Output the (x, y) coordinate of the center of the cell containing the given text.  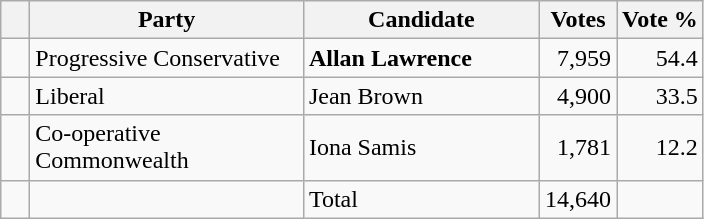
4,900 (578, 96)
Votes (578, 20)
7,959 (578, 58)
33.5 (660, 96)
54.4 (660, 58)
Liberal (167, 96)
Total (421, 199)
12.2 (660, 148)
1,781 (578, 148)
Iona Samis (421, 148)
14,640 (578, 199)
Party (167, 20)
Allan Lawrence (421, 58)
Progressive Conservative (167, 58)
Jean Brown (421, 96)
Co-operative Commonwealth (167, 148)
Vote % (660, 20)
Candidate (421, 20)
